For the text-containing cell, return its midpoint in (X, Y) coordinate format. 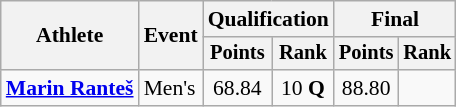
Men's (171, 88)
Event (171, 36)
Qualification (268, 19)
Marin Ranteš (70, 88)
10 Q (303, 88)
88.80 (366, 88)
Athlete (70, 36)
Final (395, 19)
68.84 (238, 88)
